Scan for the cell matching the given text and deliver its (x, y) coordinate at center. 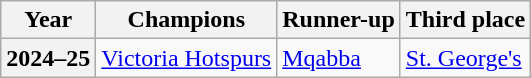
Victoria Hotspurs (186, 58)
Champions (186, 20)
Mqabba (339, 58)
St. George's (465, 58)
Year (48, 20)
Third place (465, 20)
2024–25 (48, 58)
Runner-up (339, 20)
